Locate the cell with the specified text and output its (X, Y) center coordinate. 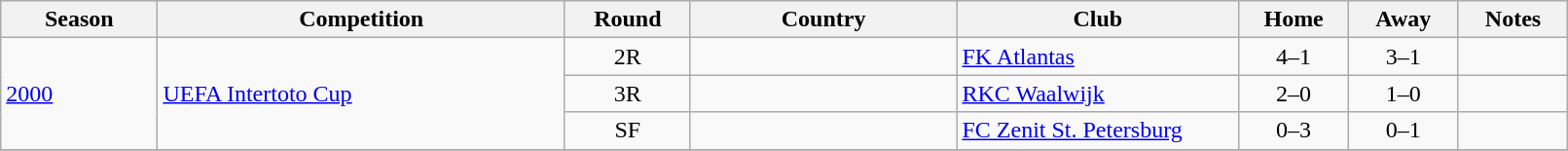
Away (1404, 19)
Home (1295, 19)
FC Zenit St. Petersburg (1098, 131)
3R (627, 94)
2R (627, 57)
RKC Waalwijk (1098, 94)
FK Atlantas (1098, 57)
0–1 (1404, 131)
1–0 (1404, 94)
Round (627, 19)
0–3 (1295, 131)
2–0 (1295, 94)
Competition (362, 19)
UEFA Intertoto Cup (362, 94)
SF (627, 131)
2000 (80, 94)
Country (823, 19)
Season (80, 19)
Notes (1513, 19)
Club (1098, 19)
3–1 (1404, 57)
4–1 (1295, 57)
